Return the (X, Y) coordinate for the center point of the cell that contains the specified text.  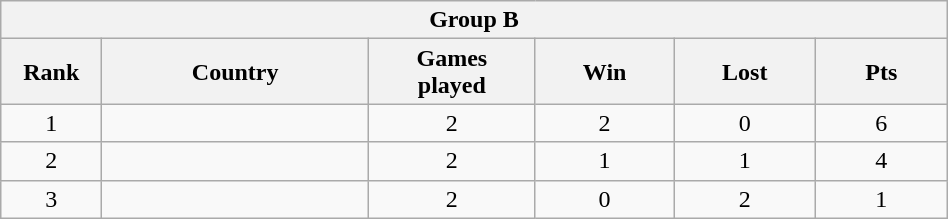
Rank (52, 72)
6 (881, 123)
Pts (881, 72)
Win (604, 72)
Games played (452, 72)
4 (881, 161)
Group B (474, 20)
Country (236, 72)
Lost (744, 72)
3 (52, 199)
